Locate the cell with the specified text and output its [X, Y] center coordinate. 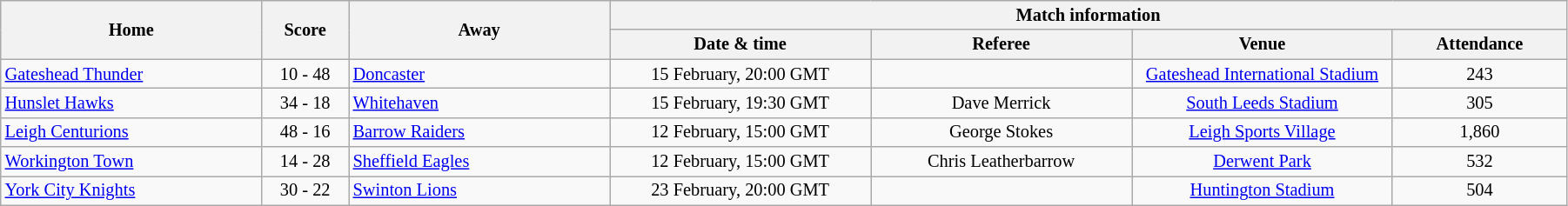
Match information [1089, 15]
10 - 48 [305, 74]
Gateshead Thunder [131, 74]
Away [479, 30]
Hunslet Hawks [131, 103]
George Stokes [1002, 132]
Leigh Centurions [131, 132]
Referee [1002, 44]
15 February, 20:00 GMT [740, 74]
Gateshead International Stadium [1263, 74]
Leigh Sports Village [1263, 132]
Sheffield Eagles [479, 162]
Chris Leatherbarrow [1002, 162]
Score [305, 30]
York City Knights [131, 190]
23 February, 20:00 GMT [740, 190]
Venue [1263, 44]
532 [1479, 162]
48 - 16 [305, 132]
Derwent Park [1263, 162]
Workington Town [131, 162]
Home [131, 30]
Dave Merrick [1002, 103]
Doncaster [479, 74]
243 [1479, 74]
1,860 [1479, 132]
Date & time [740, 44]
Huntington Stadium [1263, 190]
504 [1479, 190]
30 - 22 [305, 190]
Attendance [1479, 44]
Swinton Lions [479, 190]
15 February, 19:30 GMT [740, 103]
14 - 28 [305, 162]
Barrow Raiders [479, 132]
34 - 18 [305, 103]
305 [1479, 103]
Whitehaven [479, 103]
South Leeds Stadium [1263, 103]
